Scan for the cell matching the given text and deliver its (x, y) coordinate at center. 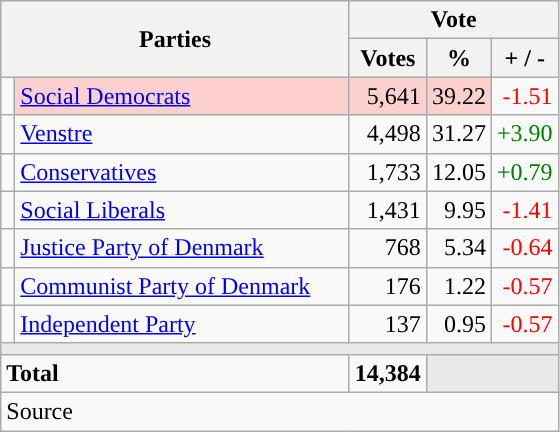
+ / - (524, 58)
Total (176, 373)
Votes (388, 58)
31.27 (458, 134)
-1.51 (524, 96)
137 (388, 324)
Venstre (182, 134)
1.22 (458, 286)
1,431 (388, 210)
0.95 (458, 324)
176 (388, 286)
% (458, 58)
4,498 (388, 134)
39.22 (458, 96)
Parties (176, 39)
12.05 (458, 172)
Communist Party of Denmark (182, 286)
Independent Party (182, 324)
Conservatives (182, 172)
-0.64 (524, 248)
Vote (454, 20)
Social Democrats (182, 96)
5,641 (388, 96)
+0.79 (524, 172)
Justice Party of Denmark (182, 248)
-1.41 (524, 210)
1,733 (388, 172)
5.34 (458, 248)
+3.90 (524, 134)
768 (388, 248)
9.95 (458, 210)
Source (280, 411)
14,384 (388, 373)
Social Liberals (182, 210)
